From the cell containing the given text, extract its center point as (X, Y) coordinate. 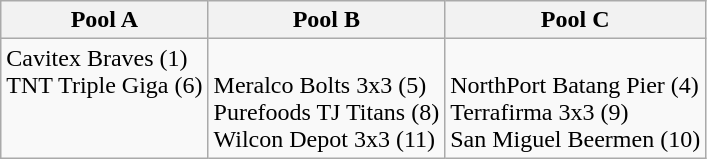
Pool A (104, 20)
Pool C (576, 20)
Pool B (326, 20)
Cavitex Braves (1) TNT Triple Giga (6) (104, 98)
Meralco Bolts 3x3 (5) Purefoods TJ Titans (8) Wilcon Depot 3x3 (11) (326, 98)
NorthPort Batang Pier (4) Terrafirma 3x3 (9) San Miguel Beermen (10) (576, 98)
